For the text-containing cell, return its midpoint in [X, Y] coordinate format. 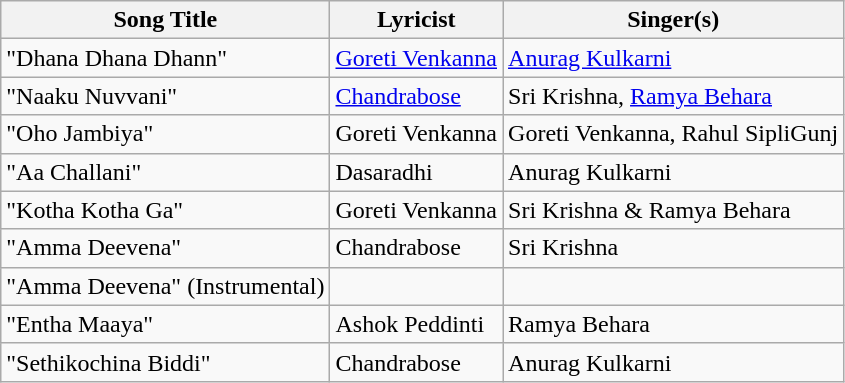
Lyricist [416, 20]
Goreti Venkanna, Rahul SipliGunj [674, 134]
Sri Krishna & Ramya Behara [674, 210]
"Kotha Kotha Ga" [166, 210]
"Amma Deevena" (Instrumental) [166, 286]
Singer(s) [674, 20]
"Oho Jambiya" [166, 134]
Song Title [166, 20]
"Sethikochina Biddi" [166, 362]
Ramya Behara [674, 324]
Ashok Peddinti [416, 324]
"Dhana Dhana Dhann" [166, 58]
"Entha Maaya" [166, 324]
"Amma Deevena" [166, 248]
"Naaku Nuvvani" [166, 96]
Dasaradhi [416, 172]
Sri Krishna [674, 248]
"Aa Challani" [166, 172]
Sri Krishna, Ramya Behara [674, 96]
